Determine the [x, y] coordinate at the center of the cell enclosing the given text.  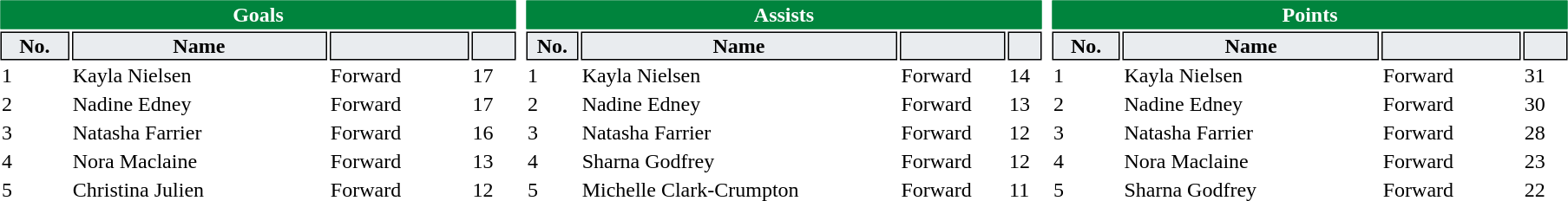
Sharna Godfrey [739, 162]
31 [1545, 75]
Goals [258, 14]
Assists [784, 14]
30 [1545, 105]
23 [1545, 162]
28 [1545, 133]
Points [1309, 14]
14 [1026, 75]
16 [493, 133]
